Locate the cell with the specified text and output its (x, y) center coordinate. 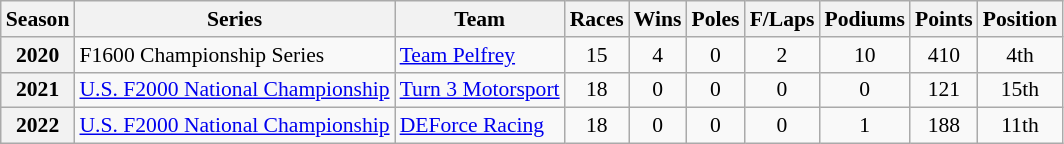
2021 (38, 90)
Poles (715, 19)
121 (944, 90)
2020 (38, 55)
Turn 3 Motorsport (480, 90)
Team Pelfrey (480, 55)
Podiums (864, 19)
DEForce Racing (480, 126)
Team (480, 19)
Series (234, 19)
4th (1020, 55)
11th (1020, 126)
1 (864, 126)
188 (944, 126)
F/Laps (782, 19)
10 (864, 55)
15th (1020, 90)
410 (944, 55)
Races (597, 19)
Position (1020, 19)
Season (38, 19)
Wins (658, 19)
F1600 Championship Series (234, 55)
15 (597, 55)
Points (944, 19)
4 (658, 55)
2022 (38, 126)
2 (782, 55)
